Extract the [X, Y] coordinate from the center of the cell holding the provided text.  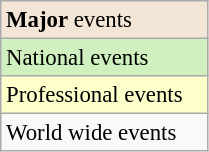
World wide events [104, 133]
Major events [104, 20]
Professional events [104, 95]
National events [104, 58]
